Determine the [X, Y] coordinate at the center of the cell enclosing the given text.  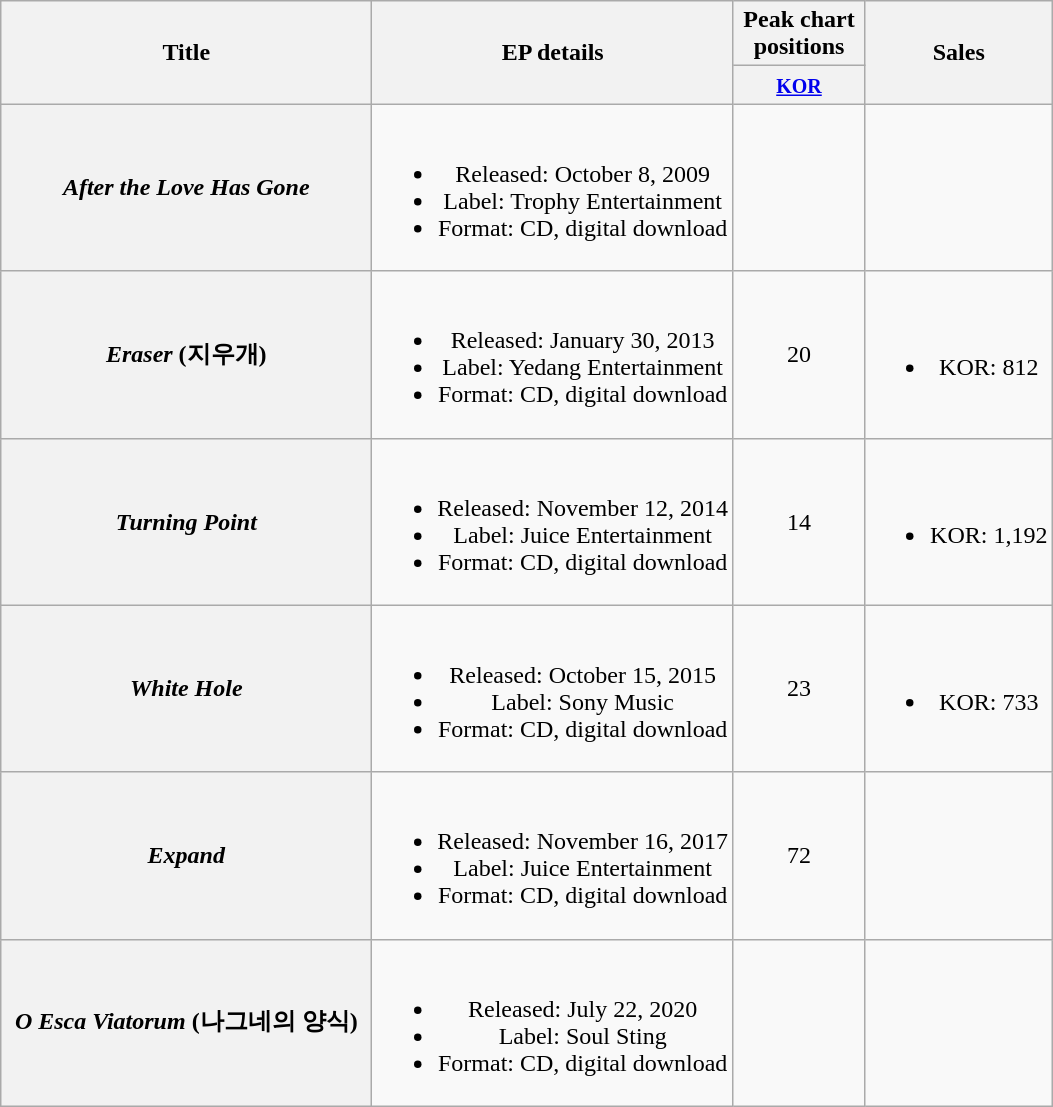
KOR [798, 85]
Title [186, 52]
14 [798, 522]
White Hole [186, 688]
20 [798, 354]
Released: November 16, 2017Label: Juice EntertainmentFormat: CD, digital download [553, 856]
Sales [959, 52]
O Esca Viatorum (나그네의 양식) [186, 1022]
Released: October 8, 2009Label: Trophy EntertainmentFormat: CD, digital download [553, 188]
Released: October 15, 2015Label: Sony MusicFormat: CD, digital download [553, 688]
Expand [186, 856]
Eraser (지우개) [186, 354]
EP details [553, 52]
23 [798, 688]
Released: July 22, 2020Label: Soul StingFormat: CD, digital download [553, 1022]
Released: January 30, 2013Label: Yedang EntertainmentFormat: CD, digital download [553, 354]
KOR: 1,192 [959, 522]
Turning Point [186, 522]
72 [798, 856]
Released: November 12, 2014Label: Juice EntertainmentFormat: CD, digital download [553, 522]
Peak chart positions [798, 34]
KOR: 733 [959, 688]
KOR: 812 [959, 354]
After the Love Has Gone [186, 188]
